Detect which cell encompasses the target text, then output its [x, y] center coordinate. 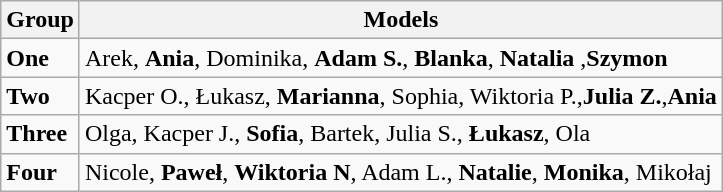
Models [400, 20]
Olga, Kacper J., Sofia, Bartek, Julia S., Łukasz, Ola [400, 134]
Kacper O., Łukasz, Marianna, Sophia, Wiktoria P.,Julia Z.,Ania [400, 96]
Three [40, 134]
Nicole, Paweł, Wiktoria N, Adam L., Natalie, Monika, Mikołaj [400, 172]
Two [40, 96]
One [40, 58]
Four [40, 172]
Arek, Ania, Dominika, Adam S., Blanka, Natalia ,Szymon [400, 58]
Group [40, 20]
